Detect which cell encompasses the target text, then output its [X, Y] center coordinate. 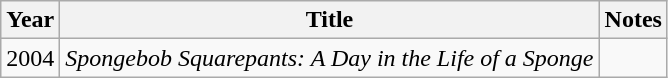
Title [330, 20]
Year [30, 20]
2004 [30, 58]
Notes [633, 20]
Spongebob Squarepants: A Day in the Life of a Sponge [330, 58]
